Determine the [x, y] coordinate at the center of the cell enclosing the given text.  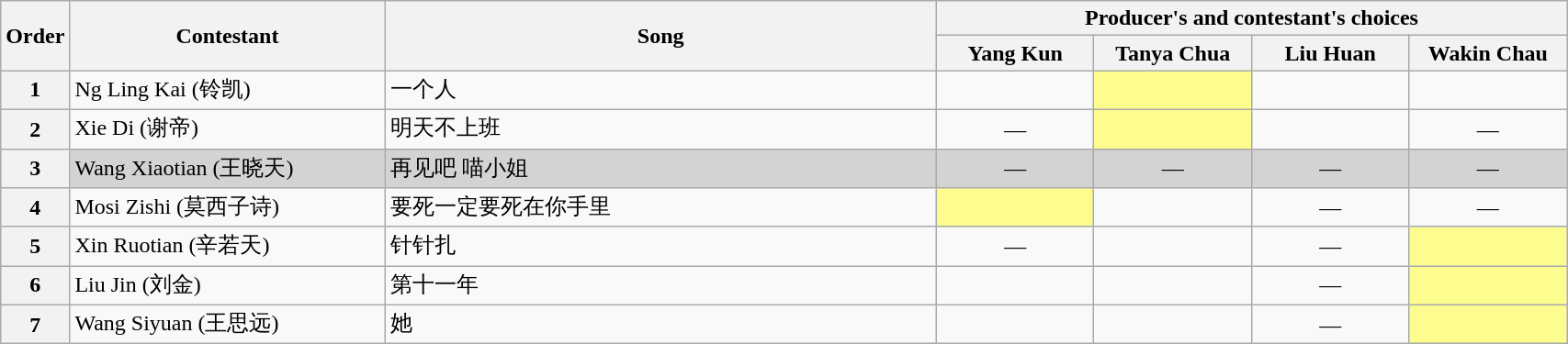
1 [35, 90]
Xin Ruotian (辛若天) [228, 246]
再见吧 喵小姐 [660, 169]
7 [35, 325]
一个人 [660, 90]
Wakin Chau [1488, 53]
Mosi Zishi (莫西子诗) [228, 207]
Xie Di (谢帝) [228, 128]
第十一年 [660, 286]
2 [35, 128]
4 [35, 207]
Wang Siyuan (王思远) [228, 325]
6 [35, 286]
要死一定要死在你手里 [660, 207]
3 [35, 169]
Producer's and contestant's choices [1251, 18]
Liu Jin (刘金) [228, 286]
明天不上班 [660, 128]
Contestant [228, 36]
Ng Ling Kai (铃凯) [228, 90]
Wang Xiaotian (王晓天) [228, 169]
Order [35, 36]
Liu Huan [1330, 53]
针针扎 [660, 246]
Song [660, 36]
Tanya Chua [1173, 53]
5 [35, 246]
Yang Kun [1015, 53]
她 [660, 325]
